Scan for the cell matching the given text and deliver its [x, y] coordinate at center. 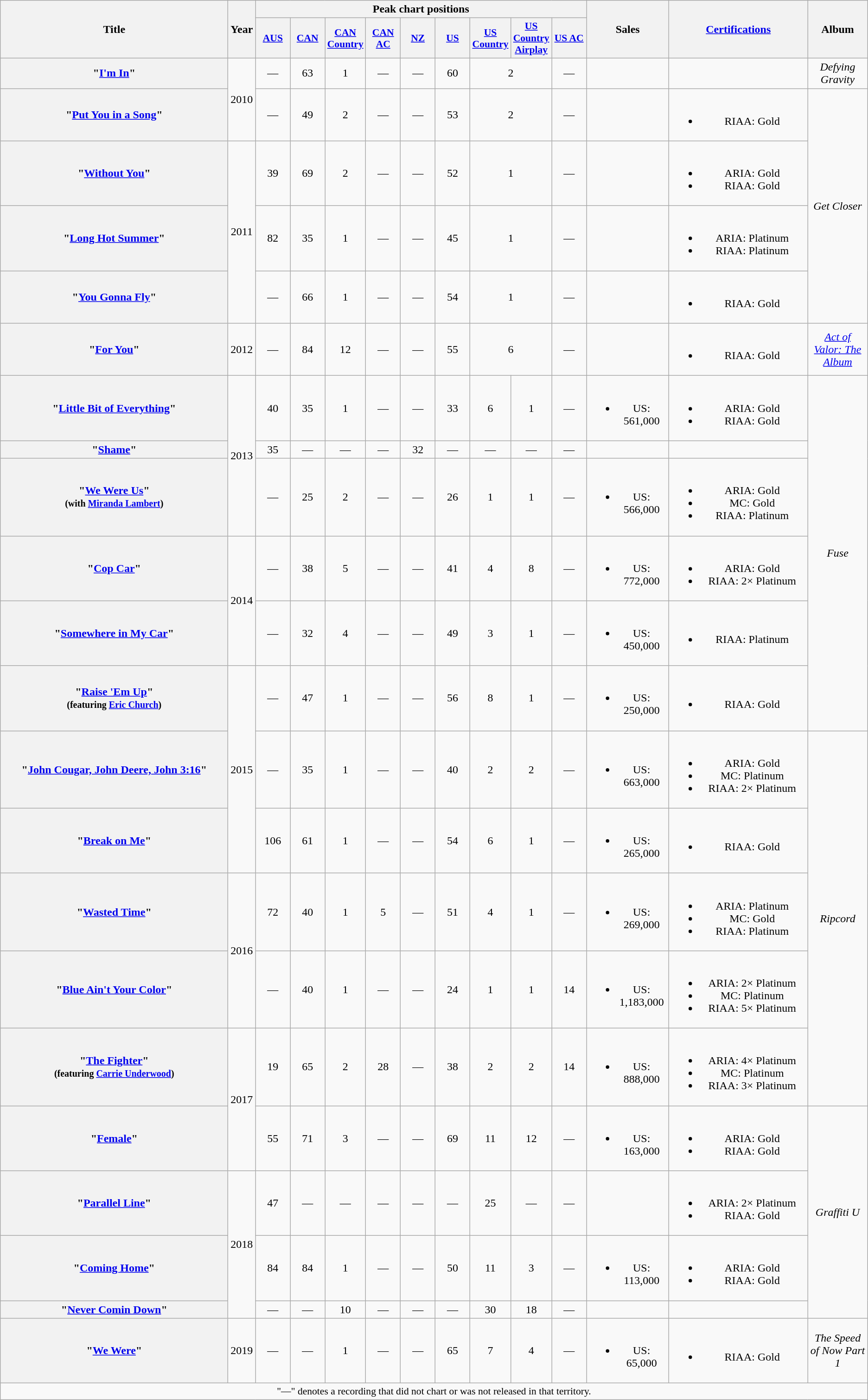
"Cop Car" [114, 568]
2019 [242, 1351]
33 [453, 408]
"Blue Ain't Your Color" [114, 989]
"Female" [114, 1138]
NZ [418, 38]
2013 [242, 456]
US: 561,000 [628, 408]
US: 163,000 [628, 1138]
61 [308, 841]
ARIA: 2× PlatinumRIAA: Gold [738, 1203]
CANCountry [345, 38]
US: 450,000 [628, 633]
Act of Valor: The Album [837, 350]
7 [491, 1351]
66 [308, 297]
18 [531, 1310]
28 [383, 1067]
US: 250,000 [628, 698]
Get Closer [837, 206]
60 [453, 73]
2016 [242, 950]
ARIA: GoldMC: PlatinumRIAA: 2× Platinum [738, 769]
Album [837, 30]
"We Were Us"(with Miranda Lambert) [114, 497]
"For You" [114, 350]
US AC [569, 38]
51 [453, 912]
"Parallel Line" [114, 1203]
"Never Comin Down" [114, 1310]
Title [114, 30]
"Without You" [114, 173]
10 [345, 1310]
"Long Hot Summer" [114, 238]
50 [453, 1268]
Graffiti U [837, 1212]
71 [308, 1138]
Year [242, 30]
Sales [628, 30]
RIAA: Platinum [738, 633]
"You Gonna Fly" [114, 297]
ARIA: GoldMC: GoldRIAA: Platinum [738, 497]
ARIA: 4× PlatinumMC: PlatinumRIAA: 3× Platinum [738, 1067]
41 [453, 568]
"The Fighter"(featuring Carrie Underwood) [114, 1067]
US: 113,000 [628, 1268]
US: 772,000 [628, 568]
72 [273, 912]
2014 [242, 601]
US: 265,000 [628, 841]
Defying Gravity [837, 73]
"Raise 'Em Up"(featuring Eric Church) [114, 698]
2012 [242, 350]
19 [273, 1067]
"We Were" [114, 1351]
63 [308, 73]
US: 566,000 [628, 497]
"Somewhere in My Car" [114, 633]
ARIA: PlatinumRIAA: Platinum [738, 238]
US: 888,000 [628, 1067]
2017 [242, 1099]
24 [453, 989]
53 [453, 114]
US: 65,000 [628, 1351]
US: 269,000 [628, 912]
US: 663,000 [628, 769]
CAN AC [383, 38]
"John Cougar, John Deere, John 3:16" [114, 769]
ARIA: 2× PlatinumMC: PlatinumRIAA: 5× Platinum [738, 989]
"Wasted Time" [114, 912]
26 [453, 497]
Peak chart positions [421, 9]
ARIA: GoldRIAA: 2× Platinum [738, 568]
USCountryAirplay [531, 38]
39 [273, 173]
Fuse [837, 553]
"Little Bit of Everything" [114, 408]
106 [273, 841]
US: 1,183,000 [628, 989]
"Coming Home" [114, 1268]
"—" denotes a recording that did not chart or was not released in that territory. [434, 1392]
US [453, 38]
52 [453, 173]
The Speed of Now Part 1 [837, 1351]
"Break on Me" [114, 841]
USCountry [491, 38]
"Shame" [114, 450]
30 [491, 1310]
AUS [273, 38]
82 [273, 238]
2018 [242, 1245]
CAN [308, 38]
2011 [242, 232]
Certifications [738, 30]
56 [453, 698]
2015 [242, 769]
"I'm In" [114, 73]
Ripcord [837, 918]
45 [453, 238]
ARIA: PlatinumMC: GoldRIAA: Platinum [738, 912]
"Put You in a Song" [114, 114]
2010 [242, 99]
